Extract the (X, Y) coordinate from the center of the cell holding the provided text.  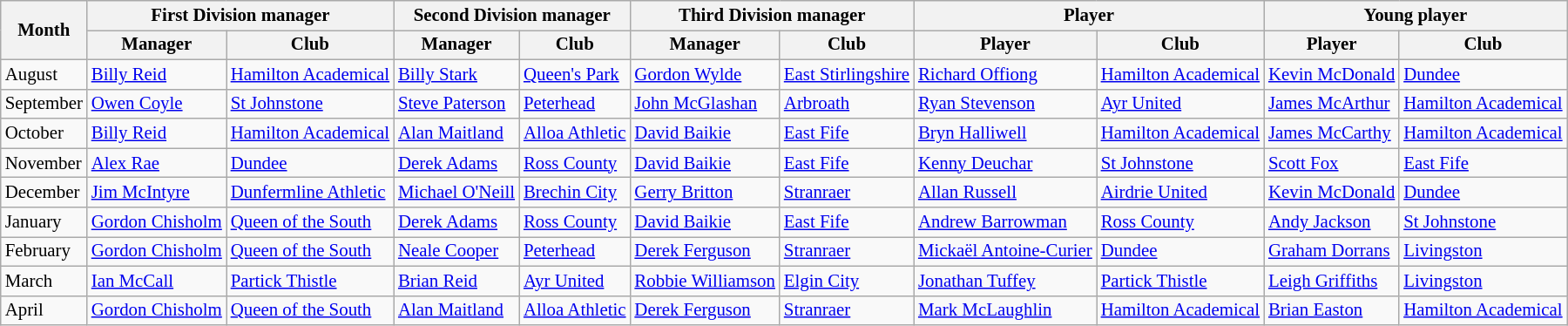
Arbroath (847, 104)
Steve Paterson (456, 104)
Month (44, 31)
January (44, 222)
Robbie Williamson (704, 281)
Brian Reid (456, 281)
Brian Easton (1331, 310)
Scott Fox (1331, 163)
April (44, 310)
Owen Coyle (157, 104)
Billy Stark (456, 74)
September (44, 104)
Elgin City (847, 281)
December (44, 193)
Ryan Stevenson (1005, 104)
Gordon Wylde (704, 74)
February (44, 251)
Second Division manager (512, 16)
October (44, 133)
Andrew Barrowman (1005, 222)
Third Division manager (772, 16)
East Stirlingshire (847, 74)
Young player (1416, 16)
November (44, 163)
Jim McIntyre (157, 193)
Gerry Britton (704, 193)
Alex Rae (157, 163)
Andy Jackson (1331, 222)
Jonathan Tuffey (1005, 281)
Mark McLaughlin (1005, 310)
Michael O'Neill (456, 193)
Kenny Deuchar (1005, 163)
Bryn Halliwell (1005, 133)
Dunfermline Athletic (310, 193)
Richard Offiong (1005, 74)
Allan Russell (1005, 193)
August (44, 74)
Graham Dorrans (1331, 251)
Mickaël Antoine-Curier (1005, 251)
Neale Cooper (456, 251)
Queen's Park (575, 74)
Brechin City (575, 193)
Leigh Griffiths (1331, 281)
First Division manager (240, 16)
James McArthur (1331, 104)
Ian McCall (157, 281)
John McGlashan (704, 104)
March (44, 281)
Airdrie United (1180, 193)
James McCarthy (1331, 133)
